Output the (x, y) coordinate of the center of the cell containing the given text.  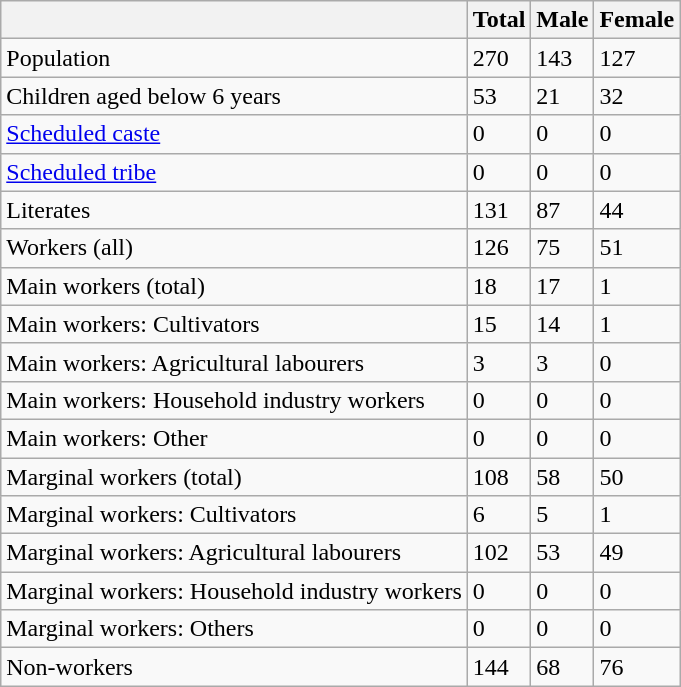
Marginal workers: Others (234, 629)
51 (637, 248)
Marginal workers: Agricultural labourers (234, 553)
5 (562, 515)
143 (562, 58)
6 (499, 515)
18 (499, 286)
Main workers (total) (234, 286)
126 (499, 248)
50 (637, 477)
68 (562, 667)
Total (499, 20)
Marginal workers (total) (234, 477)
Scheduled caste (234, 134)
75 (562, 248)
Non-workers (234, 667)
Main workers: Cultivators (234, 324)
Workers (all) (234, 248)
102 (499, 553)
21 (562, 96)
Main workers: Other (234, 438)
144 (499, 667)
76 (637, 667)
58 (562, 477)
87 (562, 210)
270 (499, 58)
Literates (234, 210)
Male (562, 20)
17 (562, 286)
32 (637, 96)
Marginal workers: Household industry workers (234, 591)
Population (234, 58)
Marginal workers: Cultivators (234, 515)
44 (637, 210)
Main workers: Agricultural labourers (234, 362)
127 (637, 58)
15 (499, 324)
108 (499, 477)
Scheduled tribe (234, 172)
14 (562, 324)
131 (499, 210)
Female (637, 20)
49 (637, 553)
Children aged below 6 years (234, 96)
Main workers: Household industry workers (234, 400)
